Detect which cell encompasses the target text, then output its [X, Y] center coordinate. 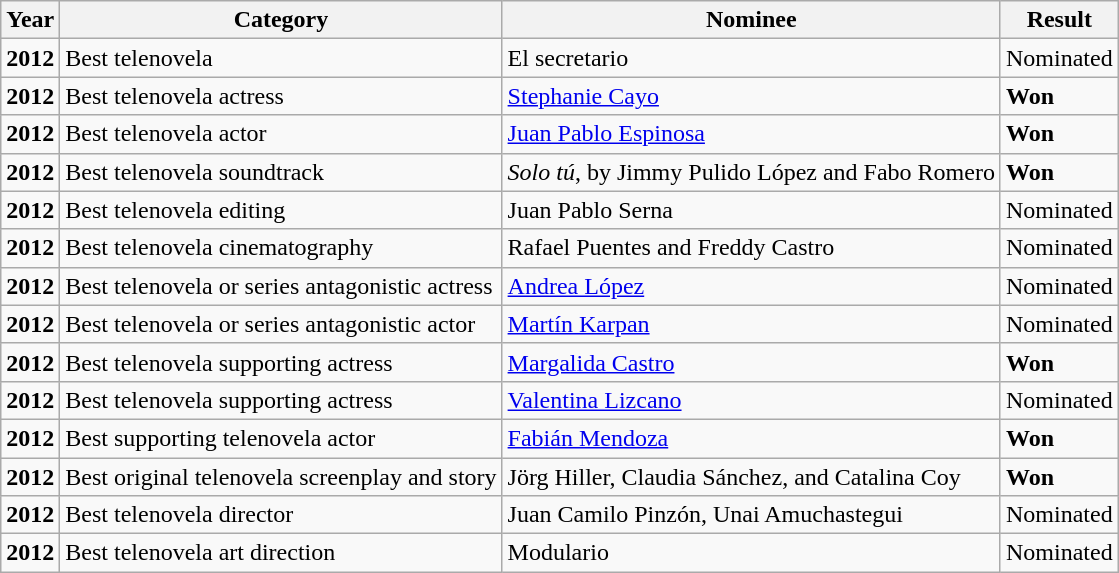
Jörg Hiller, Claudia Sánchez, and Catalina Coy [751, 477]
Juan Camilo Pinzón, Unai Amuchastegui [751, 515]
Best telenovela soundtrack [281, 172]
Nominee [751, 20]
Best telenovela art direction [281, 553]
Solo tú, by Jimmy Pulido López and Fabo Romero [751, 172]
Fabián Mendoza [751, 438]
Juan Pablo Serna [751, 210]
Best telenovela cinematography [281, 248]
Best telenovela director [281, 515]
Valentina Lizcano [751, 400]
Stephanie Cayo [751, 96]
Rafael Puentes and Freddy Castro [751, 248]
El secretario [751, 58]
Andrea López [751, 286]
Best telenovela editing [281, 210]
Juan Pablo Espinosa [751, 134]
Best telenovela [281, 58]
Year [30, 20]
Category [281, 20]
Best supporting telenovela actor [281, 438]
Modulario [751, 553]
Margalida Castro [751, 362]
Martín Karpan [751, 324]
Best original telenovela screenplay and story [281, 477]
Best telenovela actor [281, 134]
Best telenovela or series antagonistic actress [281, 286]
Best telenovela actress [281, 96]
Best telenovela or series antagonistic actor [281, 324]
Result [1059, 20]
